From the cell containing the given text, extract its center point as (X, Y) coordinate. 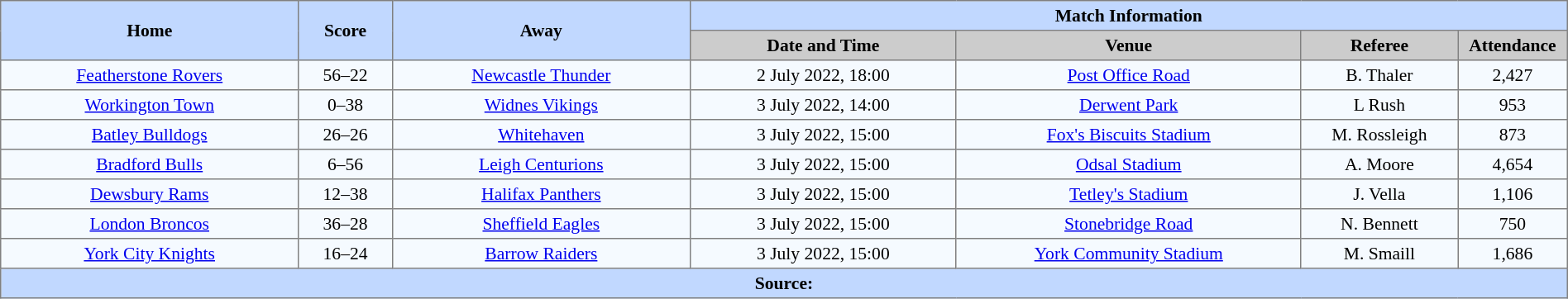
Derwent Park (1128, 105)
Attendance (1513, 45)
4,654 (1513, 164)
Bradford Bulls (150, 164)
12–38 (346, 194)
Tetley's Stadium (1128, 194)
3 July 2022, 14:00 (823, 105)
York City Knights (150, 254)
1,686 (1513, 254)
953 (1513, 105)
Dewsbury Rams (150, 194)
Sheffield Eagles (541, 224)
Featherstone Rovers (150, 75)
Home (150, 31)
750 (1513, 224)
Newcastle Thunder (541, 75)
36–28 (346, 224)
Post Office Road (1128, 75)
Stonebridge Road (1128, 224)
A. Moore (1379, 164)
6–56 (346, 164)
2,427 (1513, 75)
N. Bennett (1379, 224)
Venue (1128, 45)
Match Information (1128, 16)
Whitehaven (541, 135)
Date and Time (823, 45)
B. Thaler (1379, 75)
Halifax Panthers (541, 194)
1,106 (1513, 194)
873 (1513, 135)
Barrow Raiders (541, 254)
Widnes Vikings (541, 105)
M. Smaill (1379, 254)
Odsal Stadium (1128, 164)
56–22 (346, 75)
Leigh Centurions (541, 164)
26–26 (346, 135)
London Broncos (150, 224)
Score (346, 31)
L Rush (1379, 105)
16–24 (346, 254)
Away (541, 31)
2 July 2022, 18:00 (823, 75)
Referee (1379, 45)
Batley Bulldogs (150, 135)
Workington Town (150, 105)
J. Vella (1379, 194)
York Community Stadium (1128, 254)
Source: (784, 283)
0–38 (346, 105)
M. Rossleigh (1379, 135)
Fox's Biscuits Stadium (1128, 135)
